From the cell containing the given text, extract its center point as [X, Y] coordinate. 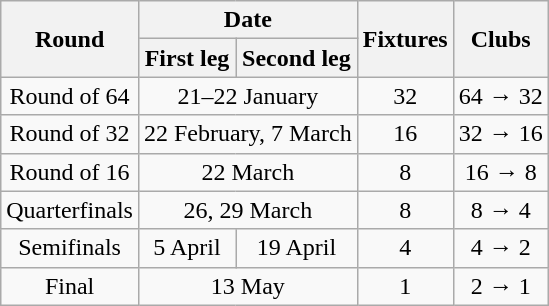
32 → 16 [500, 134]
26, 29 March [248, 210]
19 April [297, 248]
Semifinals [70, 248]
First leg [186, 58]
16 [405, 134]
Final [70, 286]
Second leg [297, 58]
1 [405, 286]
4 → 2 [500, 248]
Round [70, 39]
4 [405, 248]
Round of 32 [70, 134]
Date [248, 20]
Quarterfinals [70, 210]
22 February, 7 March [248, 134]
2 → 1 [500, 286]
Round of 16 [70, 172]
Fixtures [405, 39]
22 March [248, 172]
64 → 32 [500, 96]
16 → 8 [500, 172]
5 April [186, 248]
21–22 January [248, 96]
13 May [248, 286]
8 → 4 [500, 210]
Clubs [500, 39]
32 [405, 96]
Round of 64 [70, 96]
